Determine the [X, Y] coordinate at the center of the cell enclosing the given text.  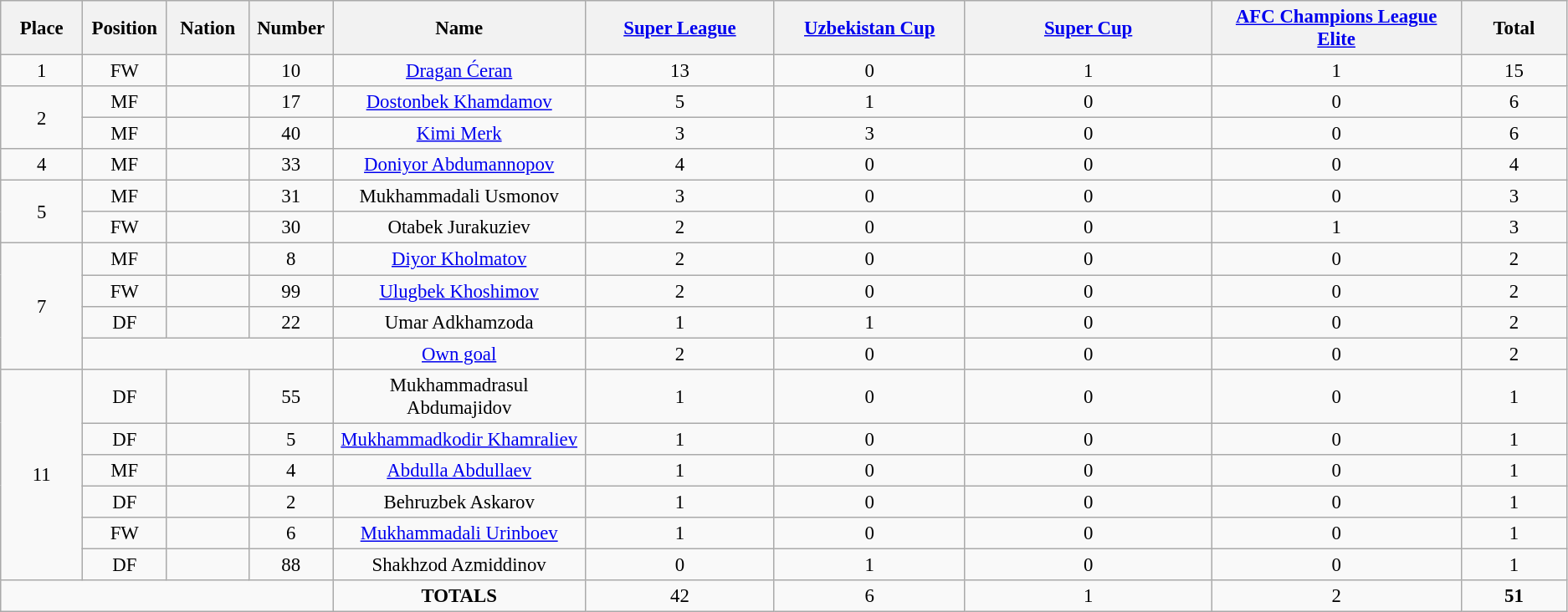
Total [1514, 28]
13 [680, 71]
Doniyor Abdumannopov [459, 165]
Abdulla Abdullaev [459, 471]
Shakhzod Azmiddinov [459, 564]
Position [125, 28]
51 [1514, 596]
30 [291, 228]
11 [42, 475]
8 [291, 259]
99 [291, 291]
88 [291, 564]
AFC Champions League Elite [1336, 28]
31 [291, 196]
Otabek Jurakuziev [459, 228]
7 [42, 306]
Mukhammadrasul Abdumajidov [459, 396]
Super League [680, 28]
Diyor Kholmatov [459, 259]
Mukhammadali Usmonov [459, 196]
Place [42, 28]
42 [680, 596]
Number [291, 28]
33 [291, 165]
Dragan Ćeran [459, 71]
10 [291, 71]
Own goal [459, 354]
Ulugbek Khoshimov [459, 291]
22 [291, 322]
Behruzbek Askarov [459, 502]
Umar Adkhamzoda [459, 322]
Mukhammadali Urinboev [459, 533]
Nation [208, 28]
Kimi Merk [459, 134]
Name [459, 28]
Uzbekistan Cup [869, 28]
Dostonbek Khamdamov [459, 102]
15 [1514, 71]
55 [291, 396]
TOTALS [459, 596]
Mukhammadkodir Khamraliev [459, 439]
17 [291, 102]
40 [291, 134]
Super Cup [1088, 28]
